From the cell containing the given text, extract its center point as [X, Y] coordinate. 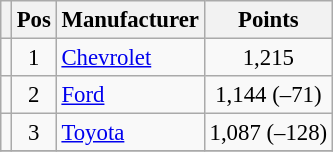
1,215 [268, 58]
Toyota [130, 133]
Ford [130, 95]
1,087 (–128) [268, 133]
1 [34, 58]
Manufacturer [130, 20]
3 [34, 133]
1,144 (–71) [268, 95]
2 [34, 95]
Points [268, 20]
Chevrolet [130, 58]
Pos [34, 20]
